Scan for the cell matching the given text and deliver its [X, Y] coordinate at center. 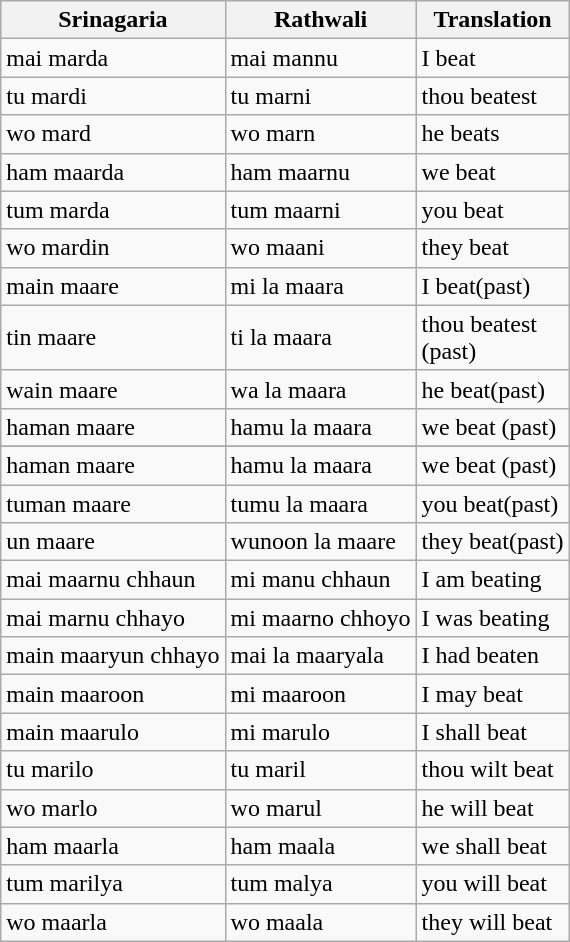
I shall beat [492, 732]
tum marilya [113, 884]
they beat [492, 248]
I had beaten [492, 656]
tum maarni [320, 210]
tu marilo [113, 770]
mi maarno chhoyo [320, 618]
you beat(past) [492, 503]
wo marn [320, 134]
I beat [492, 58]
wo mard [113, 134]
mai marda [113, 58]
mai la maaryala [320, 656]
ham maarnu [320, 172]
wo marlo [113, 808]
ham maarda [113, 172]
wo maarla [113, 922]
he will beat [492, 808]
tuman maare [113, 503]
Rathwali [320, 20]
you will beat [492, 884]
main maaroon [113, 694]
Srinagaria [113, 20]
wo maala [320, 922]
mai mannu [320, 58]
tu maril [320, 770]
he beats [492, 134]
mai marnu chhayo [113, 618]
he beat(past) [492, 389]
thou beatest(past) [492, 338]
thou beatest [492, 96]
I may beat [492, 694]
thou wilt beat [492, 770]
main maarulo [113, 732]
mi la maara [320, 286]
main maaryun chhayo [113, 656]
they beat(past) [492, 542]
un maare [113, 542]
tum malya [320, 884]
I beat(past) [492, 286]
mi maaroon [320, 694]
Translation [492, 20]
wunoon la maare [320, 542]
wo mardin [113, 248]
they will beat [492, 922]
we shall beat [492, 846]
wo marul [320, 808]
I am beating [492, 580]
tin maare [113, 338]
tu marni [320, 96]
ti la maara [320, 338]
wa la maara [320, 389]
tum marda [113, 210]
I was beating [492, 618]
ham maarla [113, 846]
ham maala [320, 846]
we beat [492, 172]
wo maani [320, 248]
main maare [113, 286]
mi manu chhaun [320, 580]
you beat [492, 210]
wain maare [113, 389]
tumu la maara [320, 503]
tu mardi [113, 96]
mi marulo [320, 732]
mai maarnu chhaun [113, 580]
